Search for the cell housing the specified text and yield its (X, Y) center coordinate. 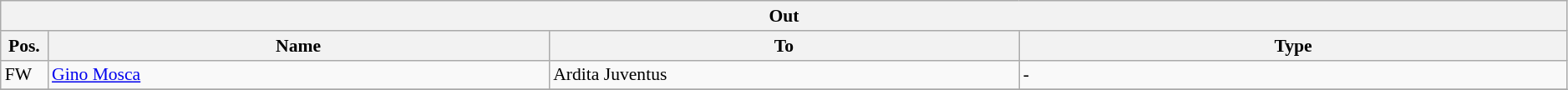
To (784, 46)
Type (1293, 46)
Name (298, 46)
Ardita Juventus (784, 75)
- (1293, 75)
FW (24, 75)
Out (784, 16)
Pos. (24, 46)
Gino Mosca (298, 75)
